Determine the (X, Y) coordinate at the center of the cell enclosing the given text.  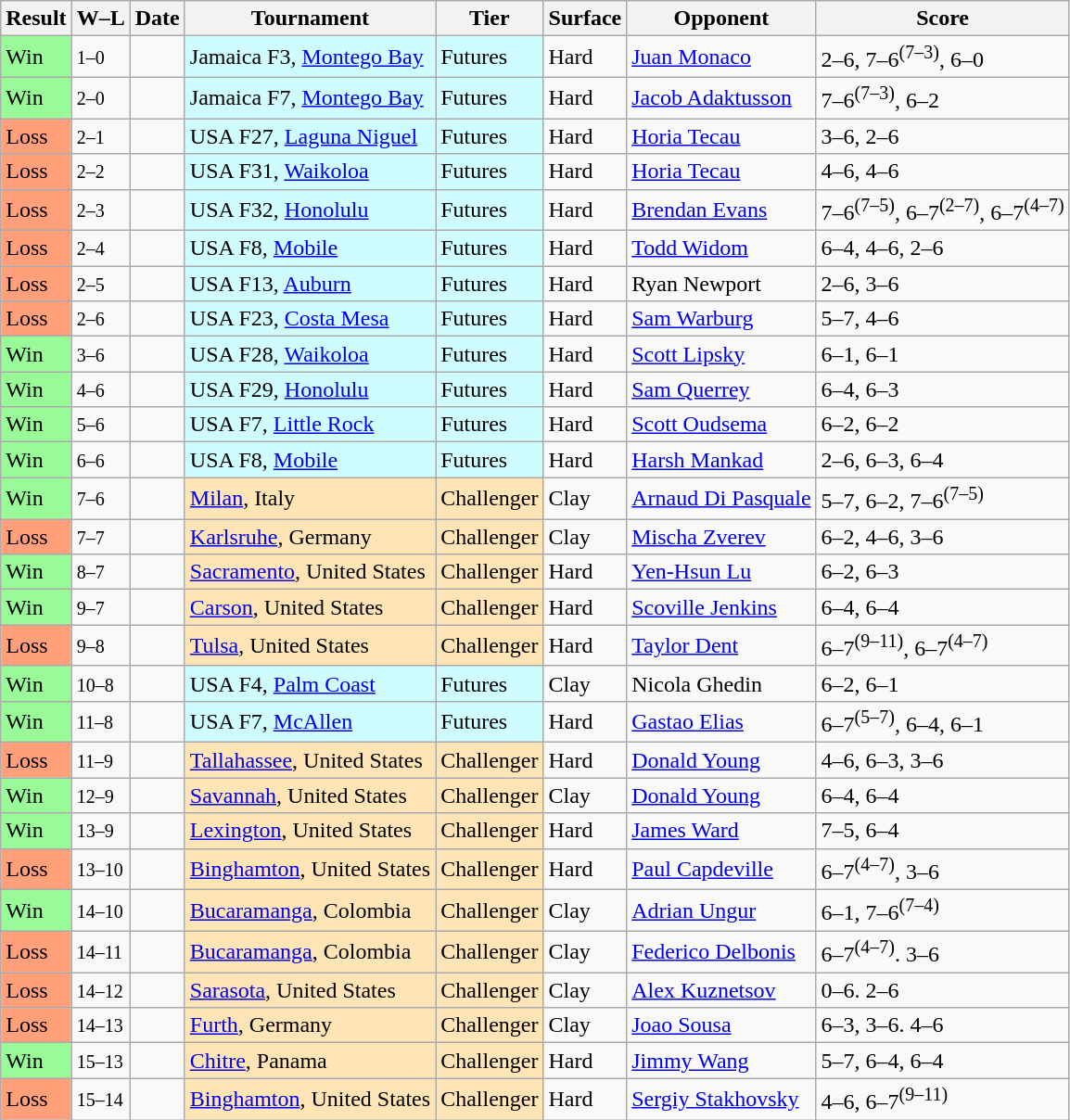
6–4, 6–3 (942, 389)
Sergiy Stakhovsky (721, 1100)
Federico Delbonis (721, 951)
4–6, 6–3, 3–6 (942, 760)
USA F7, Little Rock (310, 425)
2–6 (100, 319)
USA F27, Laguna Niguel (310, 136)
Sacramento, United States (310, 572)
8–7 (100, 572)
14–13 (100, 1025)
6–4, 4–6, 2–6 (942, 248)
Lexington, United States (310, 831)
Karlsruhe, Germany (310, 537)
13–10 (100, 870)
6–7(5–7), 6–4, 6–1 (942, 721)
Tulsa, United States (310, 645)
Jamaica F3, Montego Bay (310, 57)
6–7(9–11), 6–7(4–7) (942, 645)
2–1 (100, 136)
15–13 (100, 1061)
Score (942, 19)
2–2 (100, 172)
13–9 (100, 831)
Jimmy Wang (721, 1061)
6–3, 3–6. 4–6 (942, 1025)
Surface (585, 19)
Tallahassee, United States (310, 760)
1–0 (100, 57)
James Ward (721, 831)
6–7(4–7). 3–6 (942, 951)
15–14 (100, 1100)
9–8 (100, 645)
Sarasota, United States (310, 990)
USA F7, McAllen (310, 721)
6–2, 6–1 (942, 683)
USA F13, Auburn (310, 284)
5–7, 6–2, 7–6(7–5) (942, 499)
W–L (100, 19)
Carson, United States (310, 607)
11–9 (100, 760)
4–6, 6–7(9–11) (942, 1100)
USA F23, Costa Mesa (310, 319)
Alex Kuznetsov (721, 990)
Scott Oudsema (721, 425)
6–1, 6–1 (942, 354)
0–6. 2–6 (942, 990)
Taylor Dent (721, 645)
Scott Lipsky (721, 354)
Brendan Evans (721, 210)
Paul Capdeville (721, 870)
Tier (490, 19)
7–6(7–5), 6–7(2–7), 6–7(4–7) (942, 210)
USA F31, Waikoloa (310, 172)
6–6 (100, 460)
Date (158, 19)
Opponent (721, 19)
Todd Widom (721, 248)
7–5, 6–4 (942, 831)
Savannah, United States (310, 795)
11–8 (100, 721)
Nicola Ghedin (721, 683)
Gastao Elias (721, 721)
Adrian Ungur (721, 910)
4–6 (100, 389)
Milan, Italy (310, 499)
4–6, 4–6 (942, 172)
9–7 (100, 607)
Harsh Mankad (721, 460)
12–9 (100, 795)
14–10 (100, 910)
Furth, Germany (310, 1025)
Arnaud Di Pasquale (721, 499)
Juan Monaco (721, 57)
6–1, 7–6(7–4) (942, 910)
2–6, 6–3, 6–4 (942, 460)
Ryan Newport (721, 284)
Sam Warburg (721, 319)
3–6 (100, 354)
Jacob Adaktusson (721, 98)
Yen-Hsun Lu (721, 572)
Tournament (310, 19)
2–3 (100, 210)
7–7 (100, 537)
USA F29, Honolulu (310, 389)
14–12 (100, 990)
5–6 (100, 425)
3–6, 2–6 (942, 136)
Result (36, 19)
14–11 (100, 951)
Mischa Zverev (721, 537)
Jamaica F7, Montego Bay (310, 98)
2–6, 3–6 (942, 284)
Chitre, Panama (310, 1061)
2–5 (100, 284)
6–2, 6–3 (942, 572)
6–7(4–7), 3–6 (942, 870)
5–7, 6–4, 6–4 (942, 1061)
2–6, 7–6(7–3), 6–0 (942, 57)
Scoville Jenkins (721, 607)
2–0 (100, 98)
6–2, 6–2 (942, 425)
6–2, 4–6, 3–6 (942, 537)
2–4 (100, 248)
7–6(7–3), 6–2 (942, 98)
USA F32, Honolulu (310, 210)
USA F4, Palm Coast (310, 683)
Sam Querrey (721, 389)
7–6 (100, 499)
Joao Sousa (721, 1025)
10–8 (100, 683)
USA F28, Waikoloa (310, 354)
5–7, 4–6 (942, 319)
